Return [x, y] of the center of cell containing provided text 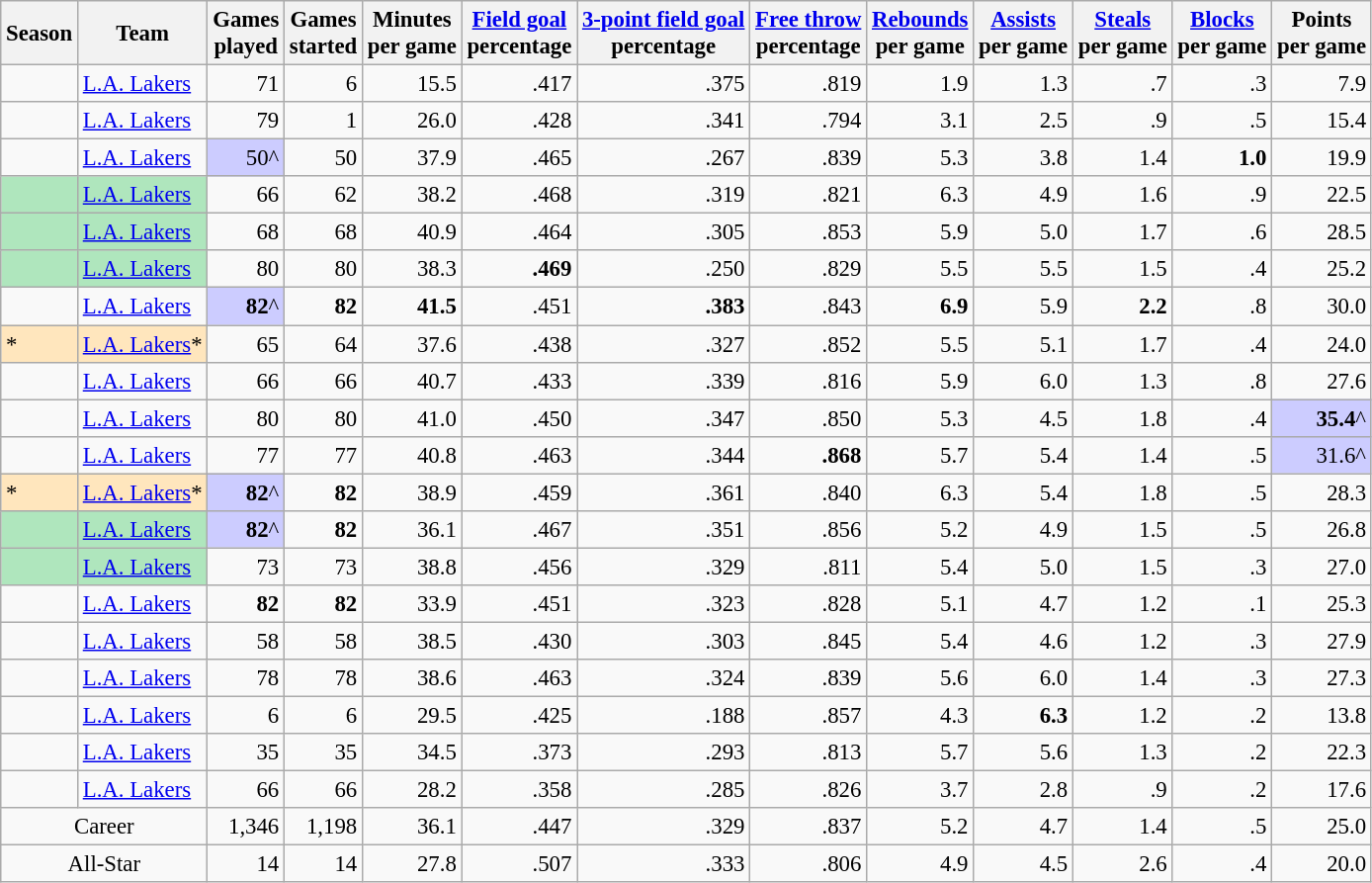
Free throwpercentage [809, 34]
.1 [1222, 604]
1 [324, 121]
40.8 [411, 455]
.447 [519, 827]
17.6 [1323, 790]
.464 [519, 232]
38.6 [411, 678]
1.6 [1123, 195]
.843 [809, 307]
.465 [519, 158]
.811 [809, 567]
27.6 [1323, 381]
.469 [519, 270]
28.3 [1323, 492]
.507 [519, 864]
.840 [809, 492]
13.8 [1323, 716]
41.0 [411, 418]
.428 [519, 121]
38.9 [411, 492]
.806 [809, 864]
.267 [664, 158]
.828 [809, 604]
28.5 [1323, 232]
.468 [519, 195]
.829 [809, 270]
79 [246, 121]
.850 [809, 418]
Reboundsper game [920, 34]
29.5 [411, 716]
.6 [1222, 232]
65 [246, 344]
.373 [519, 752]
27.3 [1323, 678]
.293 [664, 752]
62 [324, 195]
.341 [664, 121]
24.0 [1323, 344]
Minutesper game [411, 34]
1,198 [324, 827]
.375 [664, 84]
31.6^ [1323, 455]
22.3 [1323, 752]
.853 [809, 232]
28.2 [411, 790]
3.7 [920, 790]
.333 [664, 864]
.303 [664, 641]
25.3 [1323, 604]
50 [324, 158]
34.5 [411, 752]
4.3 [920, 716]
3.1 [920, 121]
2.6 [1123, 864]
.305 [664, 232]
.324 [664, 678]
.383 [664, 307]
Stealsper game [1123, 34]
.821 [809, 195]
Pointsper game [1323, 34]
.351 [664, 530]
37.9 [411, 158]
.816 [809, 381]
22.5 [1323, 195]
.417 [519, 84]
Gamesplayed [246, 34]
.856 [809, 530]
.250 [664, 270]
.327 [664, 344]
2.8 [1024, 790]
71 [246, 84]
20.0 [1323, 864]
Blocksper game [1222, 34]
26.8 [1323, 530]
19.9 [1323, 158]
1,346 [246, 827]
35.4^ [1323, 418]
All-Star [105, 864]
.430 [519, 641]
.794 [809, 121]
3.8 [1024, 158]
.323 [664, 604]
26.0 [411, 121]
.837 [809, 827]
40.7 [411, 381]
4.6 [1024, 641]
.845 [809, 641]
7.9 [1323, 84]
38.2 [411, 195]
Season [40, 34]
40.9 [411, 232]
38.3 [411, 270]
41.5 [411, 307]
50^ [246, 158]
27.9 [1323, 641]
27.8 [411, 864]
.852 [809, 344]
6.9 [920, 307]
.450 [519, 418]
.319 [664, 195]
25.0 [1323, 827]
.868 [809, 455]
.438 [519, 344]
.813 [809, 752]
1.9 [920, 84]
15.4 [1323, 121]
30.0 [1323, 307]
.467 [519, 530]
.358 [519, 790]
.347 [664, 418]
.433 [519, 381]
33.9 [411, 604]
15.5 [411, 84]
.7 [1123, 84]
Gamesstarted [324, 34]
.285 [664, 790]
.456 [519, 567]
.819 [809, 84]
Field goalpercentage [519, 34]
38.8 [411, 567]
Career [105, 827]
38.5 [411, 641]
2.2 [1123, 307]
64 [324, 344]
Assistsper game [1024, 34]
Team [142, 34]
.826 [809, 790]
.361 [664, 492]
.188 [664, 716]
.344 [664, 455]
.857 [809, 716]
27.0 [1323, 567]
25.2 [1323, 270]
.459 [519, 492]
37.6 [411, 344]
.339 [664, 381]
1.0 [1222, 158]
2.5 [1024, 121]
.425 [519, 716]
3-point field goalpercentage [664, 34]
